Locate the cell with the specified text and output its [x, y] center coordinate. 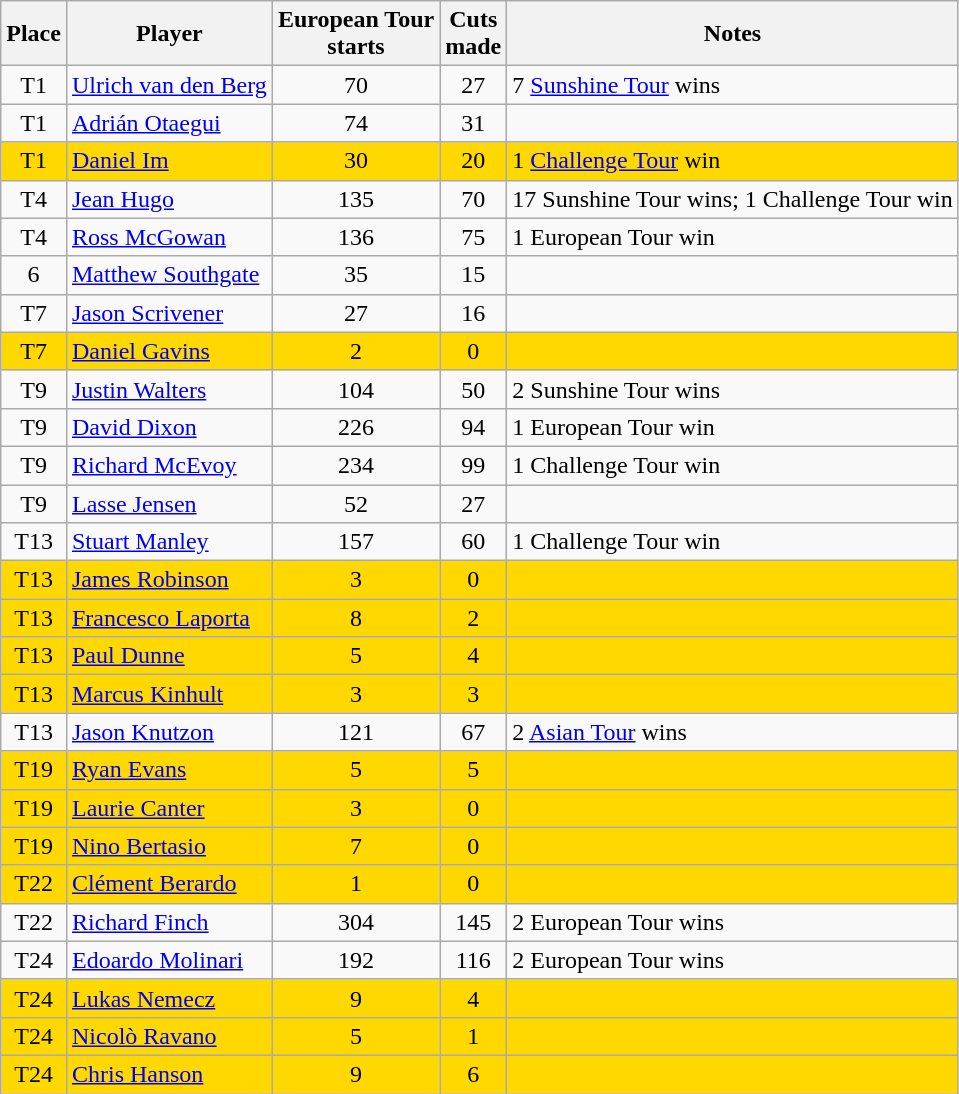
Jason Scrivener [169, 313]
Lukas Nemecz [169, 998]
145 [474, 922]
116 [474, 960]
8 [356, 618]
Ryan Evans [169, 770]
Richard McEvoy [169, 465]
2 Sunshine Tour wins [732, 389]
Lasse Jensen [169, 503]
304 [356, 922]
20 [474, 161]
Player [169, 34]
16 [474, 313]
Chris Hanson [169, 1074]
234 [356, 465]
50 [474, 389]
60 [474, 542]
Marcus Kinhult [169, 694]
Nino Bertasio [169, 846]
121 [356, 732]
James Robinson [169, 580]
35 [356, 275]
157 [356, 542]
Jason Knutzon [169, 732]
Jean Hugo [169, 199]
Justin Walters [169, 389]
Laurie Canter [169, 808]
67 [474, 732]
17 Sunshine Tour wins; 1 Challenge Tour win [732, 199]
7 Sunshine Tour wins [732, 85]
94 [474, 427]
99 [474, 465]
226 [356, 427]
52 [356, 503]
Cutsmade [474, 34]
Place [34, 34]
Matthew Southgate [169, 275]
Adrián Otaegui [169, 123]
75 [474, 237]
Paul Dunne [169, 656]
European Tourstarts [356, 34]
Richard Finch [169, 922]
74 [356, 123]
30 [356, 161]
15 [474, 275]
31 [474, 123]
7 [356, 846]
Nicolò Ravano [169, 1036]
104 [356, 389]
Francesco Laporta [169, 618]
Daniel Gavins [169, 351]
Stuart Manley [169, 542]
Clément Berardo [169, 884]
135 [356, 199]
Daniel Im [169, 161]
136 [356, 237]
192 [356, 960]
Edoardo Molinari [169, 960]
Ross McGowan [169, 237]
Ulrich van den Berg [169, 85]
Notes [732, 34]
David Dixon [169, 427]
2 Asian Tour wins [732, 732]
